Scan for the cell matching the given text and deliver its (X, Y) coordinate at center. 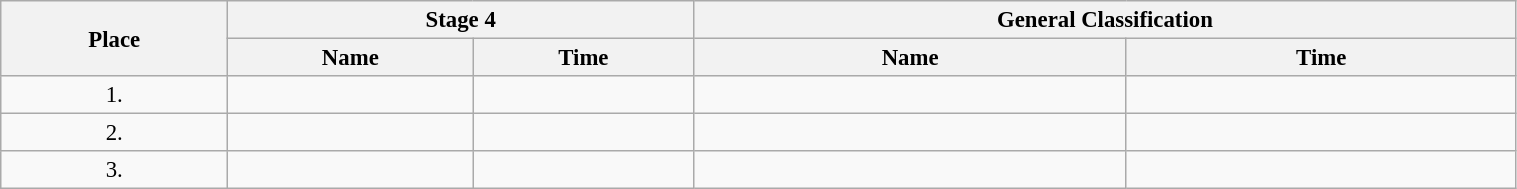
1. (114, 95)
Place (114, 38)
Stage 4 (461, 20)
3. (114, 170)
General Classification (1105, 20)
2. (114, 133)
